Return the [x, y] coordinate for the center point of the cell that contains the specified text.  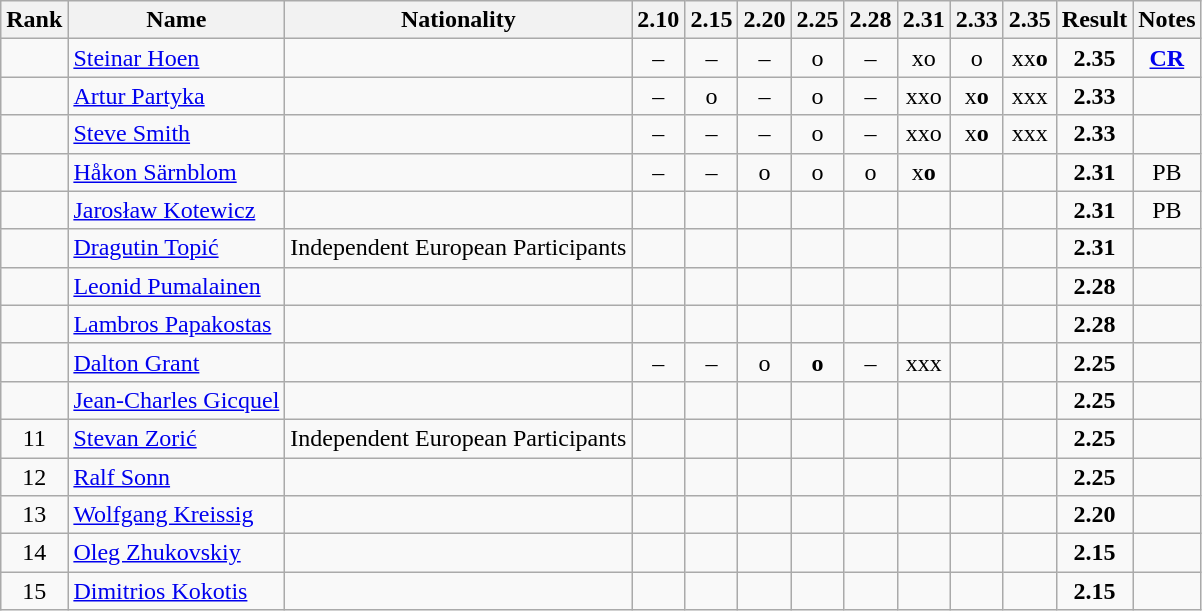
CR [1167, 58]
Lambros Papakostas [176, 324]
Result [1094, 20]
Steinar Hoen [176, 58]
Artur Partyka [176, 96]
12 [34, 477]
Notes [1167, 20]
11 [34, 438]
Dimitrios Kokotis [176, 591]
13 [34, 515]
Rank [34, 20]
Dalton Grant [176, 362]
Håkon Särnblom [176, 172]
Jarosław Kotewicz [176, 210]
Dragutin Topić [176, 248]
Nationality [458, 20]
Oleg Zhukovskiy [176, 553]
Name [176, 20]
Steve Smith [176, 134]
Wolfgang Kreissig [176, 515]
14 [34, 553]
Ralf Sonn [176, 477]
Leonid Pumalainen [176, 286]
2.10 [658, 20]
Stevan Zorić [176, 438]
15 [34, 591]
Jean-Charles Gicquel [176, 400]
